Capture the cell that displays the provided text and extract its (x, y) central coordinate. 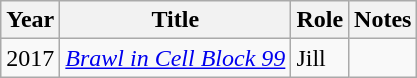
Title (176, 20)
2017 (30, 58)
Jill (320, 58)
Notes (383, 20)
Year (30, 20)
Role (320, 20)
Brawl in Cell Block 99 (176, 58)
